Identify which cell holds the provided text, then report its [x, y] central coordinate. 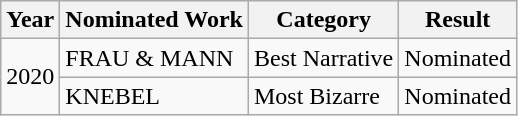
2020 [30, 77]
Most Bizarre [323, 96]
Category [323, 20]
Nominated Work [154, 20]
Result [458, 20]
Year [30, 20]
FRAU & MANN [154, 58]
KNEBEL [154, 96]
Best Narrative [323, 58]
